Extract the (x, y) coordinate from the center of the cell holding the provided text.  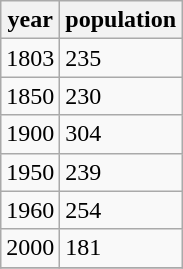
181 (121, 248)
population (121, 20)
304 (121, 134)
1900 (30, 134)
254 (121, 210)
235 (121, 58)
year (30, 20)
1850 (30, 96)
239 (121, 172)
1950 (30, 172)
1803 (30, 58)
230 (121, 96)
1960 (30, 210)
2000 (30, 248)
